Pinpoint the cell where the given text exists, returning its [X, Y] midpoint coordinate. 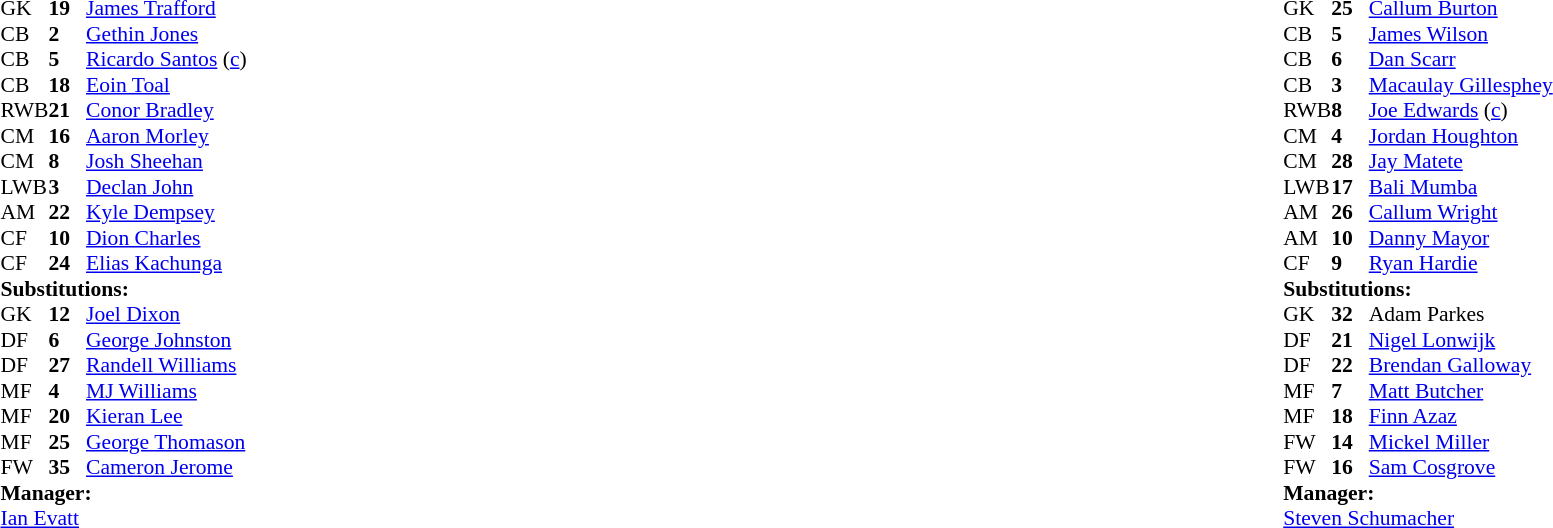
Kieran Lee [166, 417]
17 [1350, 187]
Nigel Lonwijk [1461, 340]
Gethin Jones [166, 34]
Dan Scarr [1461, 59]
Joe Edwards (c) [1461, 111]
Matt Butcher [1461, 391]
George Thomason [166, 442]
Conor Bradley [166, 111]
Bali Mumba [1461, 187]
James Wilson [1461, 34]
7 [1350, 391]
Ryan Hardie [1461, 263]
Josh Sheehan [166, 161]
Aaron Morley [166, 136]
14 [1350, 442]
Ricardo Santos (c) [166, 59]
Sam Cosgrove [1461, 467]
27 [67, 365]
Jordan Houghton [1461, 136]
Randell Williams [166, 365]
25 [67, 442]
Kyle Dempsey [166, 213]
20 [67, 417]
Finn Azaz [1461, 417]
Declan John [166, 187]
Eoin Toal [166, 85]
Elias Kachunga [166, 263]
26 [1350, 213]
28 [1350, 161]
Joel Dixon [166, 315]
12 [67, 315]
Mickel Miller [1461, 442]
George Johnston [166, 340]
Adam Parkes [1461, 315]
35 [67, 467]
Callum Wright [1461, 213]
Cameron Jerome [166, 467]
Jay Matete [1461, 161]
9 [1350, 263]
MJ Williams [166, 391]
Macaulay Gillesphey [1461, 85]
32 [1350, 315]
Danny Mayor [1461, 238]
24 [67, 263]
Dion Charles [166, 238]
2 [67, 34]
Brendan Galloway [1461, 365]
